For the text-containing cell, return its midpoint in (x, y) coordinate format. 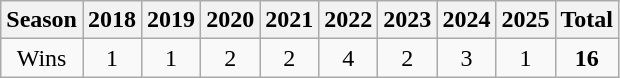
2022 (348, 20)
Total (587, 20)
Season (42, 20)
16 (587, 58)
2020 (230, 20)
2023 (408, 20)
2019 (172, 20)
4 (348, 58)
2021 (290, 20)
2018 (112, 20)
2025 (526, 20)
3 (466, 58)
Wins (42, 58)
2024 (466, 20)
